Output the (x, y) coordinate of the center of the cell containing the given text.  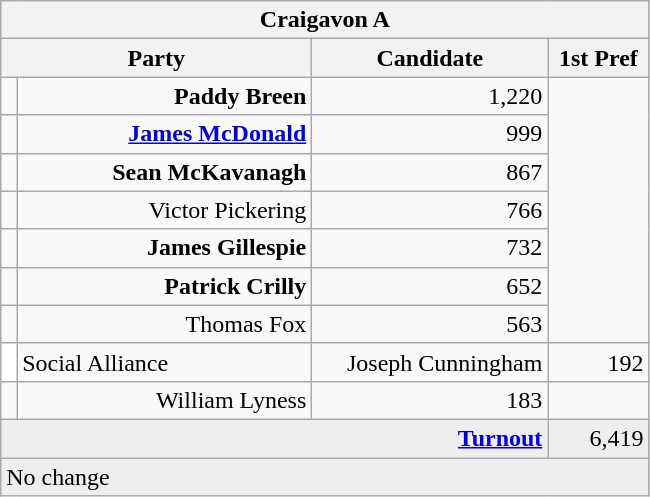
563 (430, 324)
Thomas Fox (164, 324)
No change (325, 477)
Turnout (274, 438)
James McDonald (164, 134)
Candidate (430, 58)
Patrick Crilly (164, 286)
766 (430, 210)
Sean McKavanagh (164, 172)
James Gillespie (164, 248)
Paddy Breen (164, 96)
1,220 (430, 96)
Victor Pickering (164, 210)
652 (430, 286)
183 (430, 400)
Craigavon A (325, 20)
Party (156, 58)
Joseph Cunningham (430, 362)
732 (430, 248)
192 (598, 362)
William Lyness (164, 400)
Social Alliance (164, 362)
999 (430, 134)
867 (430, 172)
6,419 (598, 438)
1st Pref (598, 58)
